Determine the [X, Y] coordinate at the center of the cell enclosing the given text.  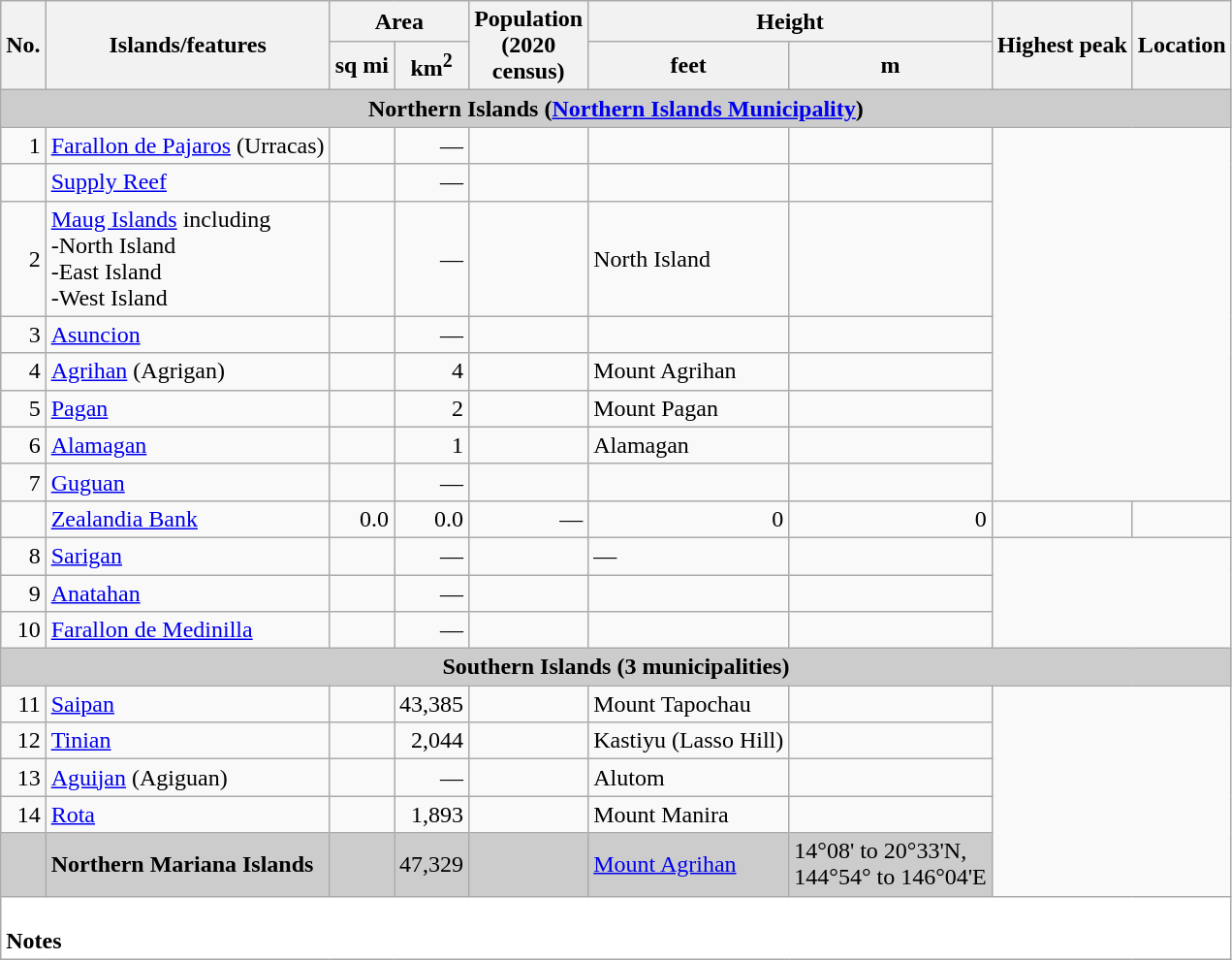
km2 [432, 66]
feet [688, 66]
14°08' to 20°33'N,144°54° to 146°04'E [891, 865]
Location [1182, 46]
sq mi [362, 66]
Notes [616, 927]
Aguijan (Agiguan) [188, 778]
Mount Pagan [688, 408]
47,329 [432, 865]
13 [23, 778]
Guguan [188, 482]
Asuncion [188, 335]
Maug Islands including-North Island-East Island-West Island [188, 258]
Agrihan (Agrigan) [188, 371]
Farallon de Medinilla [188, 630]
Farallon de Pajaros (Urracas) [188, 145]
7 [23, 482]
Tinian [188, 741]
Northern Mariana Islands [188, 865]
Islands/features [188, 46]
14 [23, 815]
Kastiyu (Lasso Hill) [688, 741]
3 [23, 335]
Pagan [188, 408]
Northern Islands (Northern Islands Municipality) [616, 109]
Alutom [688, 778]
12 [23, 741]
Highest peak [1062, 46]
Mount Tapochau [688, 704]
Zealandia Bank [188, 519]
Anatahan [188, 592]
1,893 [432, 815]
43,385 [432, 704]
9 [23, 592]
2,044 [432, 741]
6 [23, 445]
Southern Islands (3 municipalities) [616, 667]
5 [23, 408]
Rota [188, 815]
Saipan [188, 704]
m [891, 66]
Height [791, 21]
11 [23, 704]
Area [399, 21]
Supply Reef [188, 182]
Sarigan [188, 556]
Mount Manira [688, 815]
No. [23, 46]
8 [23, 556]
10 [23, 630]
North Island [688, 258]
Population(2020census) [529, 46]
